For the text-containing cell, return its midpoint in [x, y] coordinate format. 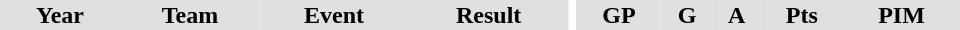
Year [60, 15]
Result [488, 15]
Pts [802, 15]
GP [619, 15]
Team [190, 15]
A [737, 15]
PIM [902, 15]
Event [334, 15]
G [688, 15]
